Find where the given text appears and provide that cell's center as [X, Y] coordinate. 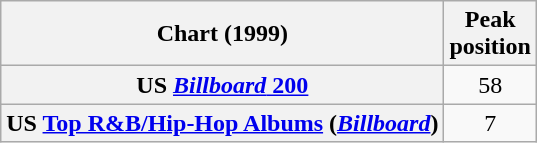
7 [490, 123]
US Top R&B/Hip-Hop Albums (Billboard) [222, 123]
Chart (1999) [222, 34]
Peak position [490, 34]
US Billboard 200 [222, 85]
58 [490, 85]
